Find where the given text appears and provide that cell's center as [x, y] coordinate. 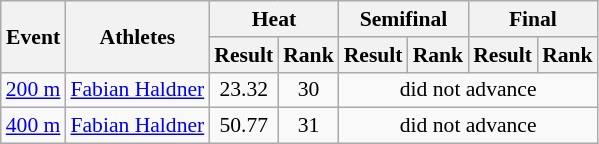
Semifinal [404, 19]
31 [308, 126]
400 m [34, 126]
50.77 [244, 126]
Heat [274, 19]
Final [532, 19]
Event [34, 36]
23.32 [244, 90]
30 [308, 90]
Athletes [137, 36]
200 m [34, 90]
